Provide the (x, y) coordinate of the cell's center where the given text is located.  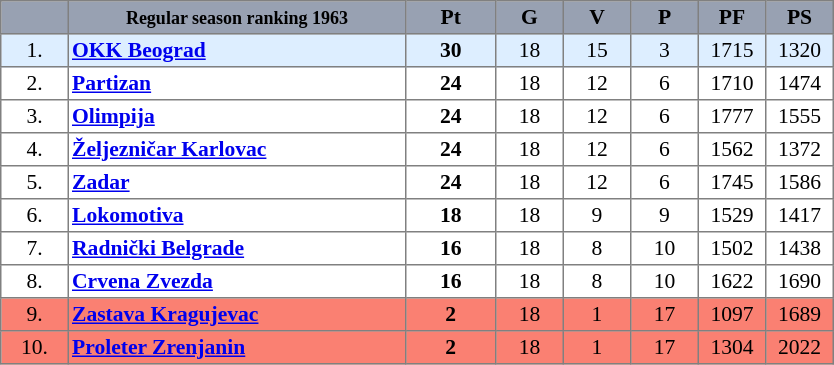
3. (35, 116)
1586 (800, 182)
1. (35, 50)
6. (35, 216)
1474 (800, 84)
8. (35, 282)
PS (800, 18)
3 (665, 50)
9. (35, 314)
Proleter Zrenjanin (237, 348)
Crvena Zvezda (237, 282)
10. (35, 348)
1562 (732, 150)
2022 (800, 348)
V (597, 18)
7. (35, 248)
P (665, 18)
Zadar (237, 182)
4. (35, 150)
30 (451, 50)
1745 (732, 182)
1502 (732, 248)
1529 (732, 216)
OKK Beograd (237, 50)
1715 (732, 50)
1710 (732, 84)
1689 (800, 314)
1438 (800, 248)
Željezničar Karlovac (237, 150)
2. (35, 84)
Lokomotiva (237, 216)
1372 (800, 150)
1097 (732, 314)
Olimpija (237, 116)
Regular season ranking 1963 (237, 18)
1555 (800, 116)
1304 (732, 348)
1320 (800, 50)
1417 (800, 216)
15 (597, 50)
1690 (800, 282)
G (530, 18)
5. (35, 182)
Partizan (237, 84)
Pt (451, 18)
1777 (732, 116)
Zastava Kragujevac (237, 314)
1622 (732, 282)
PF (732, 18)
Radnički Belgrade (237, 248)
